From the cell containing the given text, extract its center point as [x, y] coordinate. 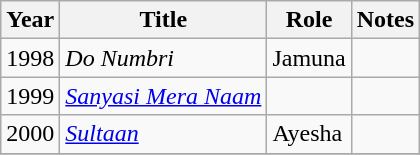
1999 [30, 96]
Do Numbri [164, 58]
Title [164, 20]
Role [309, 20]
Sanyasi Mera Naam [164, 96]
1998 [30, 58]
Notes [385, 20]
Ayesha [309, 134]
Year [30, 20]
Sultaan [164, 134]
Jamuna [309, 58]
2000 [30, 134]
